Extract the (X, Y) coordinate from the center of the cell holding the provided text.  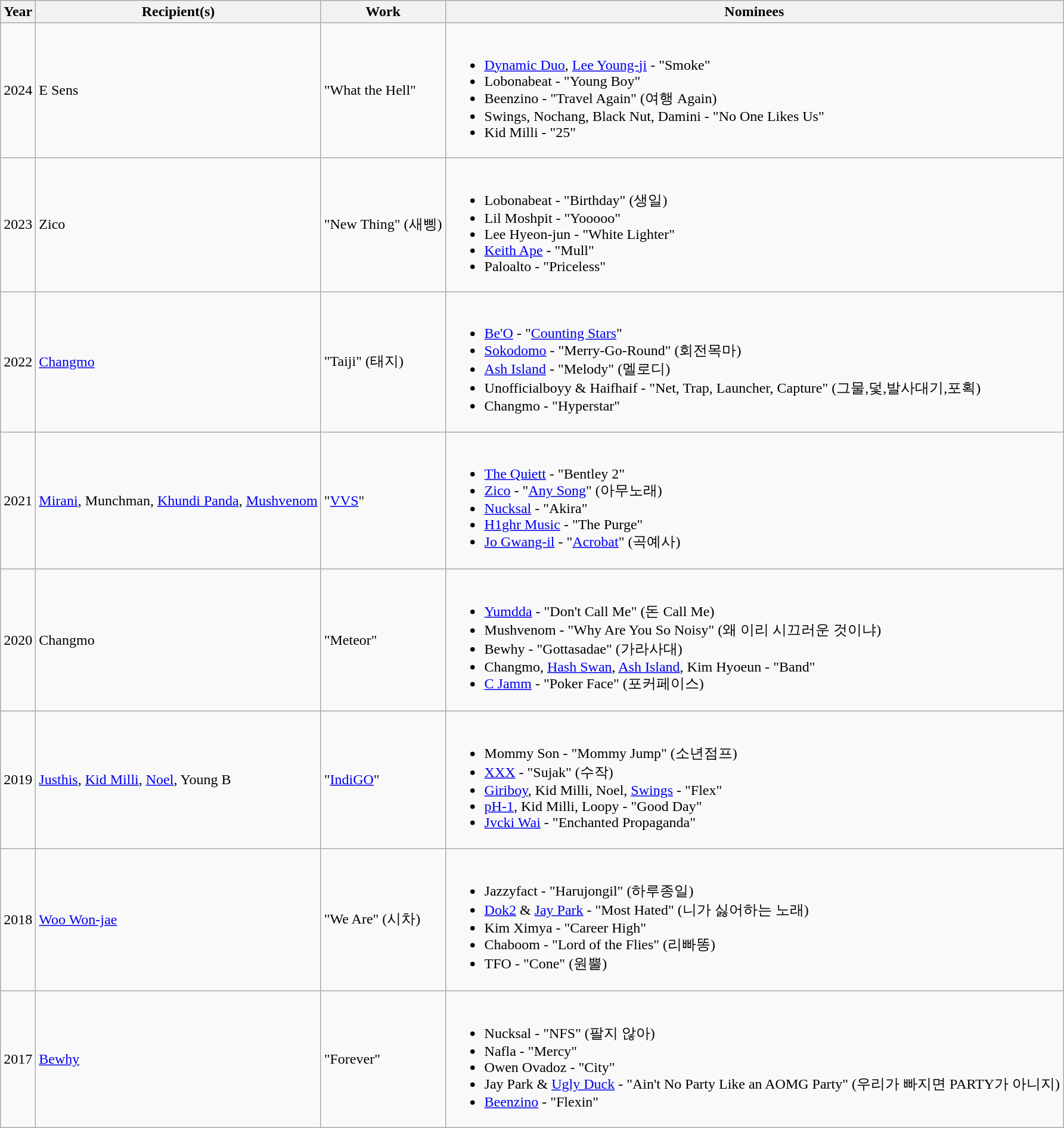
2017 (18, 1059)
2023 (18, 225)
Nominees (755, 12)
2024 (18, 91)
Work (383, 12)
Recipient(s) (178, 12)
"New Thing" (새삥) (383, 225)
The Quiett - "Bentley 2"Zico - "Any Song" (아무노래)Nucksal - "Akira"H1ghr Music - "The Purge"Jo Gwang-il - "Acrobat" (곡예사) (755, 500)
2018 (18, 920)
2021 (18, 500)
Mirani, Munchman, Khundi Panda, Mushvenom (178, 500)
Bewhy (178, 1059)
"IndiGO" (383, 780)
Year (18, 12)
E Sens (178, 91)
Woo Won-jae (178, 920)
2020 (18, 640)
2022 (18, 362)
"Meteor" (383, 640)
"VVS" (383, 500)
"We Are" (시차) (383, 920)
Zico (178, 225)
2019 (18, 780)
Lobonabeat - "Birthday" (생일)Lil Moshpit - "Yooooo"Lee Hyeon-jun - "White Lighter"Keith Ape - "Mull"Paloalto - "Priceless" (755, 225)
"Taiji" (태지) (383, 362)
"What the Hell" (383, 91)
Justhis, Kid Milli, Noel, Young B (178, 780)
"Forever" (383, 1059)
